Capture the cell that displays the provided text and extract its (X, Y) central coordinate. 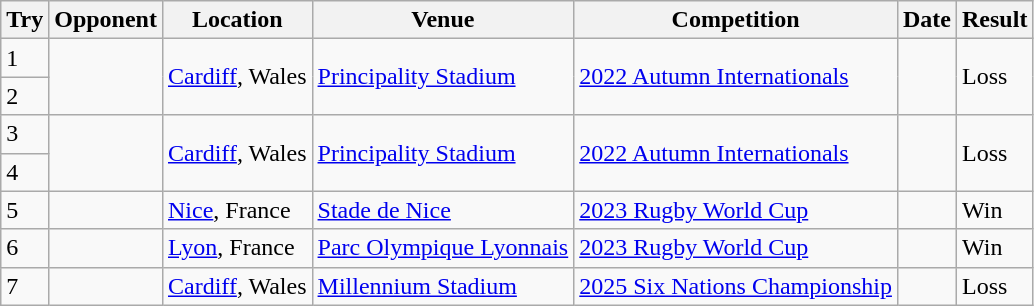
Location (237, 20)
4 (25, 172)
Millennium Stadium (443, 286)
Lyon, France (237, 248)
5 (25, 210)
2 (25, 96)
Parc Olympique Lyonnais (443, 248)
3 (25, 134)
7 (25, 286)
Result (995, 20)
Date (926, 20)
2025 Six Nations Championship (736, 286)
Competition (736, 20)
Stade de Nice (443, 210)
Try (25, 20)
Nice, France (237, 210)
Opponent (106, 20)
Venue (443, 20)
1 (25, 58)
6 (25, 248)
